Determine the (x, y) coordinate at the center of the cell enclosing the given text.  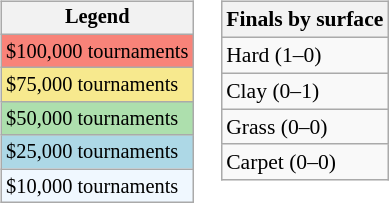
Carpet (0–0) (304, 162)
Clay (0–1) (304, 91)
$100,000 tournaments (97, 51)
Grass (0–0) (304, 127)
Finals by surface (304, 20)
Hard (1–0) (304, 55)
$75,000 tournaments (97, 85)
Legend (97, 18)
$10,000 tournaments (97, 186)
$50,000 tournaments (97, 119)
$25,000 tournaments (97, 152)
